Find where the given text appears and provide that cell's center as (X, Y) coordinate. 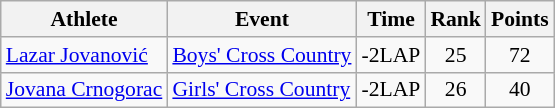
Rank (456, 19)
Time (390, 19)
40 (520, 90)
Jovana Crnogorac (84, 90)
Points (520, 19)
72 (520, 55)
Athlete (84, 19)
Event (262, 19)
Boys' Cross Country (262, 55)
25 (456, 55)
Girls' Cross Country (262, 90)
26 (456, 90)
Lazar Jovanović (84, 55)
